Extract the (x, y) coordinate from the center of the cell holding the provided text.  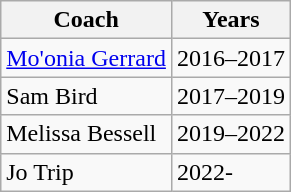
Sam Bird (86, 96)
2022- (230, 172)
Jo Trip (86, 172)
Years (230, 20)
2019–2022 (230, 134)
2017–2019 (230, 96)
Melissa Bessell (86, 134)
Coach (86, 20)
Mo'onia Gerrard (86, 58)
2016–2017 (230, 58)
